Capture the cell that displays the provided text and extract its (x, y) central coordinate. 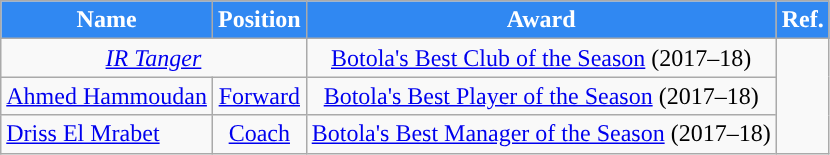
Coach (259, 134)
Forward (259, 96)
Botola's Best Player of the Season (2017–18) (541, 96)
Driss El Mrabet (107, 134)
Ref. (802, 20)
Ahmed Hammoudan (107, 96)
Botola's Best Club of the Season (2017–18) (541, 58)
Name (107, 20)
Position (259, 20)
IR Tanger (154, 58)
Award (541, 20)
Botola's Best Manager of the Season (2017–18) (541, 134)
